Find where the given text appears and provide that cell's center as [X, Y] coordinate. 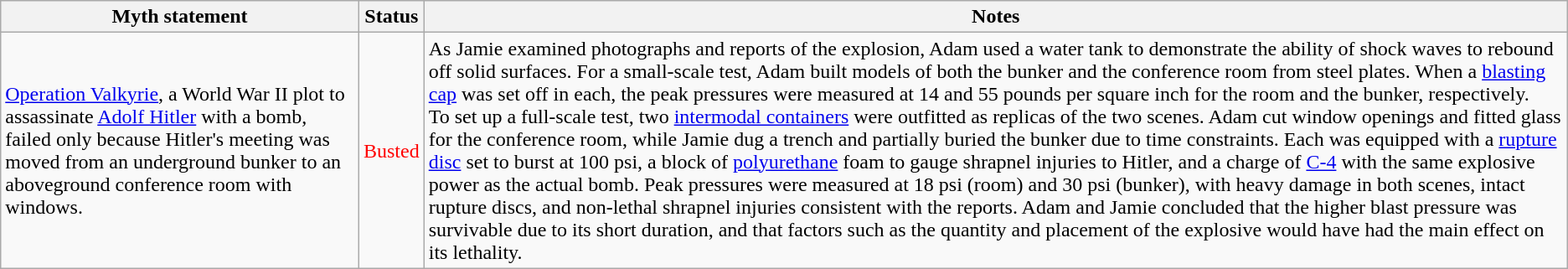
Myth statement [180, 17]
Status [391, 17]
Busted [391, 151]
Notes [995, 17]
